Return [X, Y] of the center of cell containing provided text 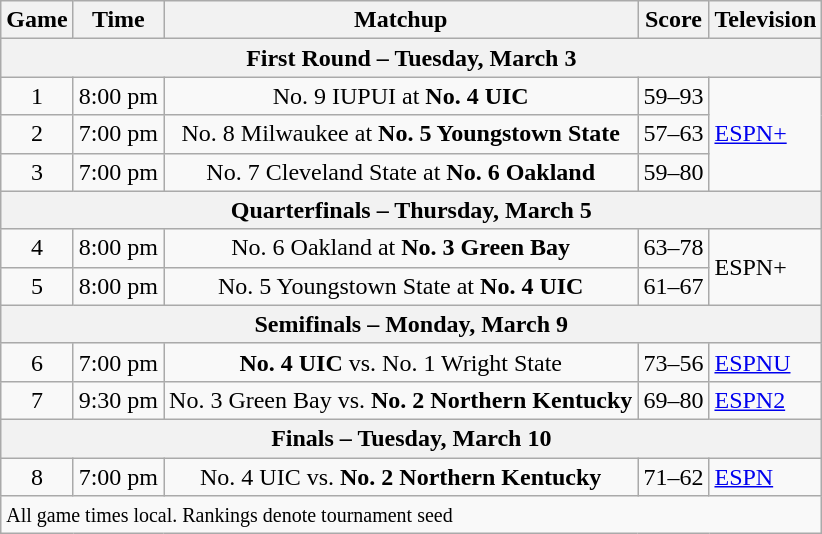
No. 4 UIC vs. No. 2 Northern Kentucky [401, 477]
59–80 [674, 172]
Time [118, 20]
No. 8 Milwaukee at No. 5 Youngstown State [401, 134]
No. 5 Youngstown State at No. 4 UIC [401, 286]
No. 6 Oakland at No. 3 Green Bay [401, 248]
73–56 [674, 362]
3 [37, 172]
No. 4 UIC vs. No. 1 Wright State [401, 362]
No. 7 Cleveland State at No. 6 Oakland [401, 172]
Finals – Tuesday, March 10 [412, 438]
ESPN2 [766, 400]
Score [674, 20]
59–93 [674, 96]
1 [37, 96]
71–62 [674, 477]
4 [37, 248]
All game times local. Rankings denote tournament seed [412, 515]
First Round – Tuesday, March 3 [412, 58]
Matchup [401, 20]
61–67 [674, 286]
Quarterfinals – Thursday, March 5 [412, 210]
Semifinals – Monday, March 9 [412, 324]
ESPNU [766, 362]
ESPN [766, 477]
Game [37, 20]
9:30 pm [118, 400]
69–80 [674, 400]
2 [37, 134]
No. 9 IUPUI at No. 4 UIC [401, 96]
8 [37, 477]
57–63 [674, 134]
6 [37, 362]
No. 3 Green Bay vs. No. 2 Northern Kentucky [401, 400]
Television [766, 20]
5 [37, 286]
63–78 [674, 248]
7 [37, 400]
